Return the (X, Y) coordinate for the center point of the cell that contains the specified text.  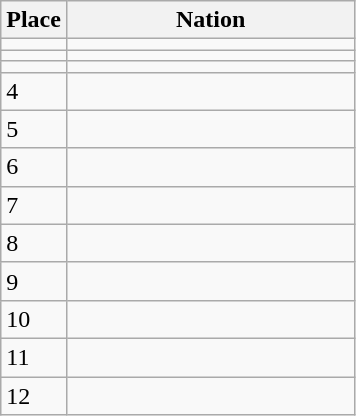
9 (34, 281)
5 (34, 129)
Place (34, 20)
11 (34, 357)
7 (34, 205)
4 (34, 91)
6 (34, 167)
10 (34, 319)
Nation (210, 20)
12 (34, 395)
8 (34, 243)
